Detect which cell encompasses the target text, then output its (x, y) center coordinate. 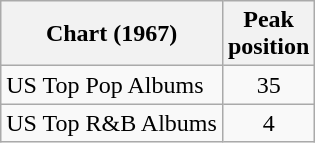
Chart (1967) (112, 34)
Peakposition (268, 34)
4 (268, 123)
US Top R&B Albums (112, 123)
US Top Pop Albums (112, 85)
35 (268, 85)
